For the text-containing cell, return its midpoint in (X, Y) coordinate format. 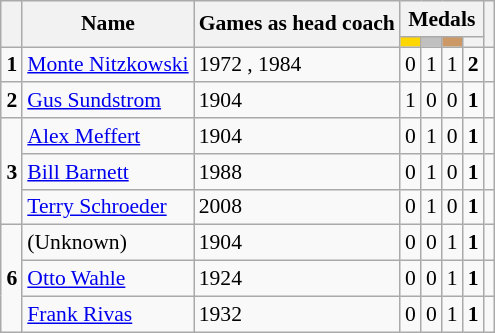
Medals (442, 19)
Frank Rivas (108, 314)
1932 (297, 314)
1988 (297, 172)
Monte Nitzkowski (108, 65)
Games as head coach (297, 24)
1924 (297, 279)
1972 , 1984 (297, 65)
3 (12, 172)
Bill Barnett (108, 172)
6 (12, 278)
Name (108, 24)
Otto Wahle (108, 279)
2008 (297, 207)
Alex Meffert (108, 136)
Terry Schroeder (108, 207)
(Unknown) (108, 243)
Gus Sundstrom (108, 101)
